Extract the [x, y] coordinate from the center of the cell holding the provided text.  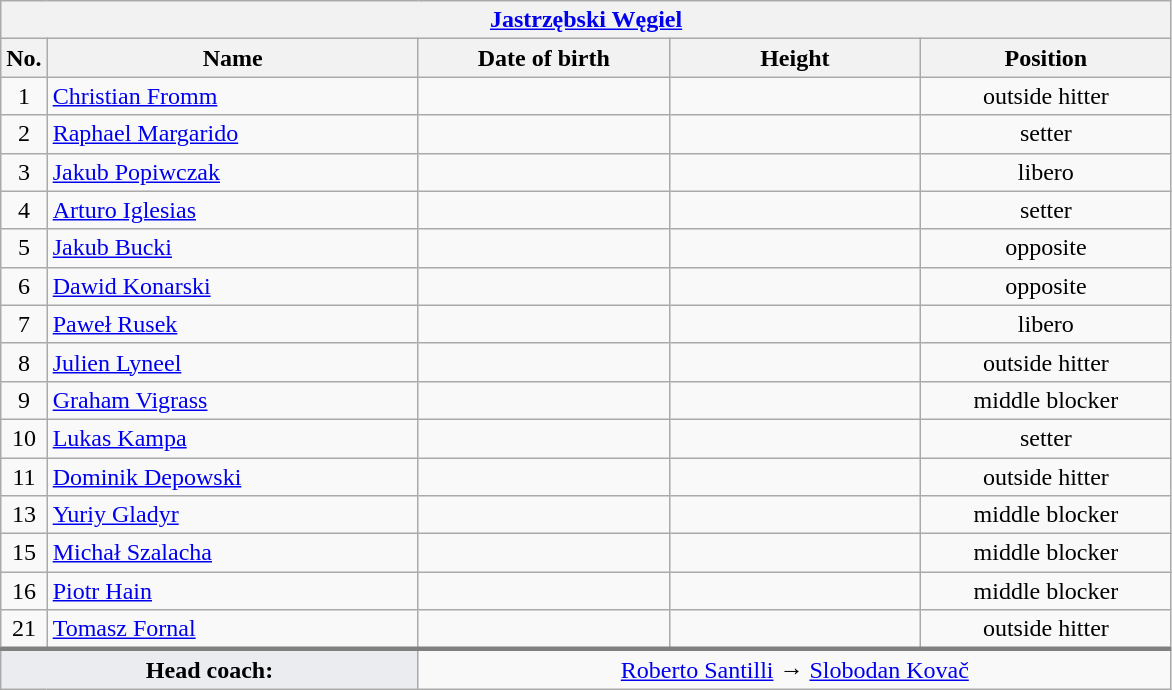
Julien Lyneel [232, 362]
Tomasz Fornal [232, 630]
Lukas Kampa [232, 438]
Yuriy Gladyr [232, 515]
Paweł Rusek [232, 324]
2 [24, 134]
11 [24, 477]
3 [24, 172]
4 [24, 210]
13 [24, 515]
6 [24, 286]
Roberto Santilli → Slobodan Kovač [794, 669]
Michał Szalacha [232, 553]
1 [24, 96]
Dawid Konarski [232, 286]
Graham Vigrass [232, 400]
Jakub Popiwczak [232, 172]
Position [1046, 58]
9 [24, 400]
Christian Fromm [232, 96]
Jakub Bucki [232, 248]
Arturo Iglesias [232, 210]
21 [24, 630]
Dominik Depowski [232, 477]
16 [24, 591]
Raphael Margarido [232, 134]
7 [24, 324]
Name [232, 58]
Piotr Hain [232, 591]
5 [24, 248]
Head coach: [210, 669]
15 [24, 553]
8 [24, 362]
Date of birth [544, 58]
Jastrzębski Węgiel [586, 20]
10 [24, 438]
No. [24, 58]
Height [794, 58]
